Scan for the cell matching the given text and deliver its [x, y] coordinate at center. 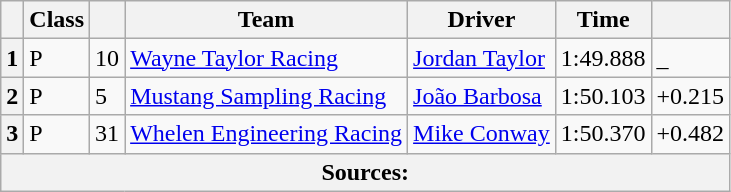
Mike Conway [482, 134]
Wayne Taylor Racing [266, 58]
1:49.888 [603, 58]
+0.482 [690, 134]
3 [12, 134]
Time [603, 20]
Whelen Engineering Racing [266, 134]
Driver [482, 20]
_ [690, 58]
Team [266, 20]
+0.215 [690, 96]
Mustang Sampling Racing [266, 96]
1:50.370 [603, 134]
10 [108, 58]
1 [12, 58]
5 [108, 96]
1:50.103 [603, 96]
31 [108, 134]
2 [12, 96]
Class [57, 20]
Sources: [366, 172]
João Barbosa [482, 96]
Jordan Taylor [482, 58]
